Capture the cell that displays the provided text and extract its (x, y) central coordinate. 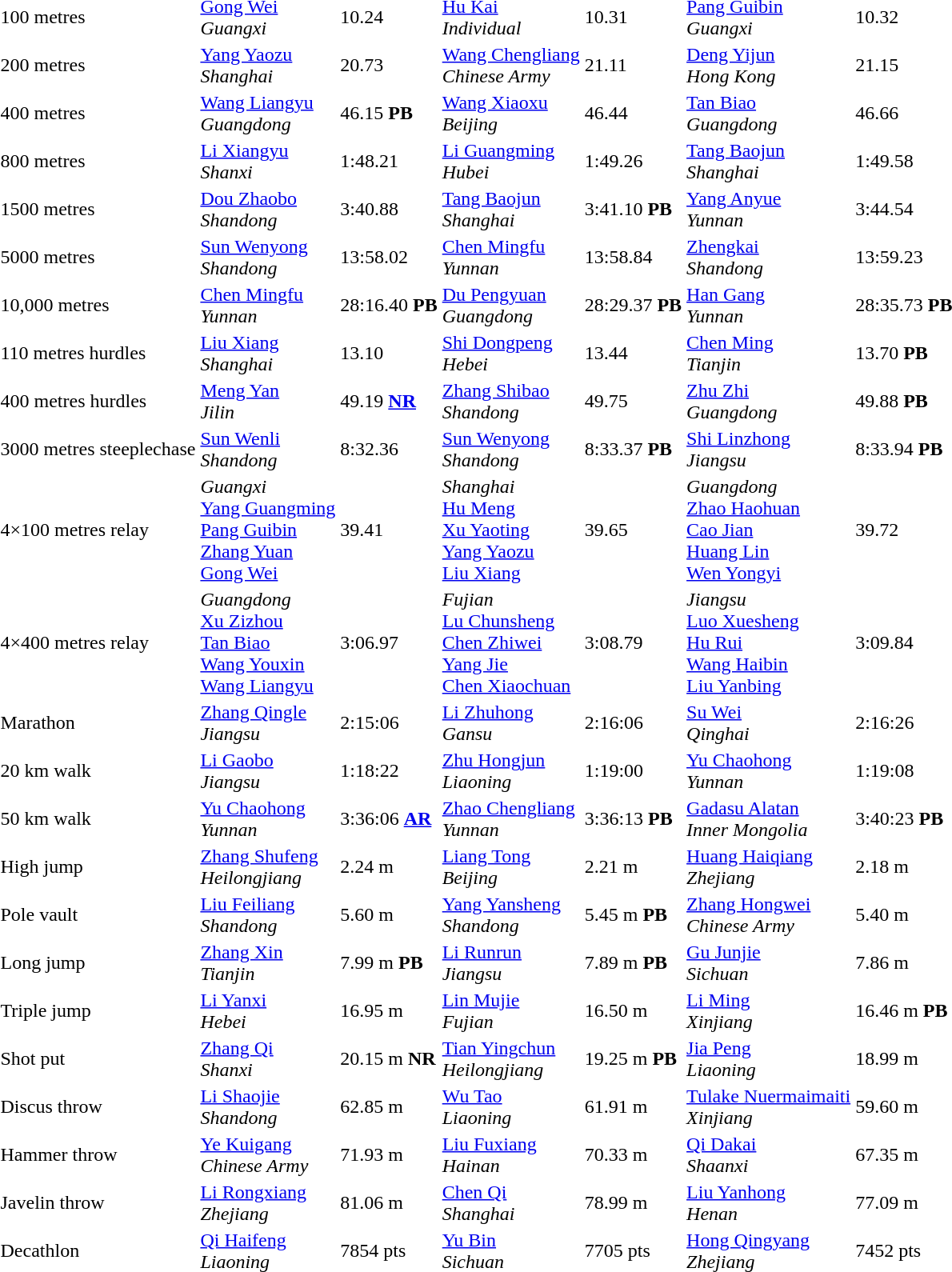
3:08.79 (633, 642)
49.19 NR (389, 402)
Tulake NuermaimaitiXinjiang (769, 1107)
Liu FeiliangShandong (268, 915)
1:19:00 (633, 771)
8:32.36 (389, 450)
Liu XiangShanghai (268, 354)
19.25 m PB (633, 1059)
13:58.02 (389, 258)
3:41.10 PB (633, 210)
2.21 m (633, 867)
GuangdongZhao HaohuanCao JianHuang LinWen Yongyi (769, 530)
GuangdongXu ZizhouTan BiaoWang YouxinWang Liangyu (268, 642)
Liu YanhongHenan (769, 1203)
28:29.37 PB (633, 306)
Qi DakaiShaanxi (769, 1155)
Zhu HongjunLiaoning (510, 771)
39.65 (633, 530)
78.99 m (633, 1203)
16.50 m (633, 1011)
Li ShaojieShandong (268, 1107)
Tian YingchunHeilongjiang (510, 1059)
Han GangYunnan (769, 306)
3:40.88 (389, 210)
2:16:06 (633, 723)
2.24 m (389, 867)
Zhang HongweiChinese Army (769, 915)
Deng YijunHong Kong (769, 66)
49.75 (633, 402)
46.44 (633, 114)
5.45 m PB (633, 915)
3:36:06 AR (389, 819)
Sun WenliShandong (268, 450)
JiangsuLuo XueshengHu RuiWang HaibinLiu Yanbing (769, 642)
Shi DongpengHebei (510, 354)
Gu JunjieSichuan (769, 963)
Li RunrunJiangsu (510, 963)
1:48.21 (389, 162)
3:36:13 PB (633, 819)
71.93 m (389, 1155)
Lin MujieFujian (510, 1011)
46.15 PB (389, 114)
Zhang QingleJiangsu (268, 723)
Meng YanJilin (268, 402)
Shi LinzhongJiangsu (769, 450)
Zhang QiShanxi (268, 1059)
Wang ChengliangChinese Army (510, 66)
Li GaoboJiangsu (268, 771)
16.95 m (389, 1011)
Li XiangyuShanxi (268, 162)
GuangxiYang GuangmingPang GuibinZhang YuanGong Wei (268, 530)
20.15 m NR (389, 1059)
Wang XiaoxuBeijing (510, 114)
Li YanxiHebei (268, 1011)
Chen MingTianjin (769, 354)
FujianLu ChunshengChen ZhiweiYang JieChen Xiaochuan (510, 642)
Liang TongBeijing (510, 867)
7.99 m PB (389, 963)
5.60 m (389, 915)
Tan BiaoGuangdong (769, 114)
Gadasu AlatanInner Mongolia (769, 819)
13:58.84 (633, 258)
62.85 m (389, 1107)
Li RongxiangZhejiang (268, 1203)
70.33 m (633, 1155)
Zhang XinTianjin (268, 963)
Liu FuxiangHainan (510, 1155)
81.06 m (389, 1203)
3:06.97 (389, 642)
Dou ZhaoboShandong (268, 210)
Chen QiShanghai (510, 1203)
61.91 m (633, 1107)
13.44 (633, 354)
20.73 (389, 66)
8:33.37 PB (633, 450)
Du PengyuanGuangdong (510, 306)
Wu TaoLiaoning (510, 1107)
ShanghaiHu MengXu YaotingYang YaozuLiu Xiang (510, 530)
2:15:06 (389, 723)
Jia PengLiaoning (769, 1059)
Zhang ShibaoShandong (510, 402)
Ye KuigangChinese Army (268, 1155)
Yang AnyueYunnan (769, 210)
Zhu ZhiGuangdong (769, 402)
21.11 (633, 66)
Yang YaozuShanghai (268, 66)
39.41 (389, 530)
7.89 m PB (633, 963)
28:16.40 PB (389, 306)
13.10 (389, 354)
Zhao ChengliangYunnan (510, 819)
Zhang ShufengHeilongjiang (268, 867)
Yang YanshengShandong (510, 915)
Wang LiangyuGuangdong (268, 114)
Li MingXinjiang (769, 1011)
Su WeiQinghai (769, 723)
1:49.26 (633, 162)
Li ZhuhongGansu (510, 723)
ZhengkaiShandong (769, 258)
1:18:22 (389, 771)
Huang HaiqiangZhejiang (769, 867)
Li GuangmingHubei (510, 162)
